Return (x, y) of the center of cell containing provided text 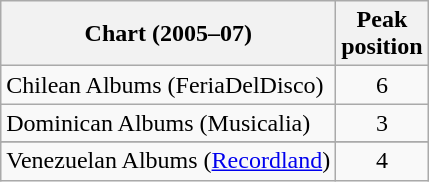
Venezuelan Albums (Recordland) (168, 161)
Dominican Albums (Musicalia) (168, 123)
6 (382, 85)
3 (382, 123)
Chart (2005–07) (168, 34)
Chilean Albums (FeriaDelDisco) (168, 85)
4 (382, 161)
Peakposition (382, 34)
